Return (X, Y) of the center of cell containing provided text 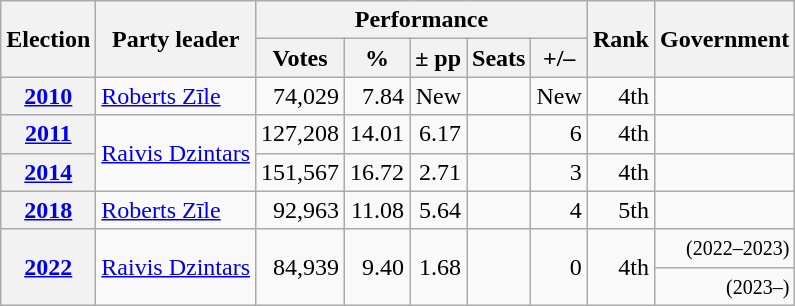
Performance (422, 20)
6 (559, 134)
Government (724, 39)
Votes (300, 58)
92,963 (300, 210)
3 (559, 172)
Party leader (176, 39)
127,208 (300, 134)
Seats (499, 58)
5.64 (438, 210)
16.72 (378, 172)
± pp (438, 58)
6.17 (438, 134)
7.84 (378, 96)
0 (559, 267)
84,939 (300, 267)
151,567 (300, 172)
11.08 (378, 210)
74,029 (300, 96)
2.71 (438, 172)
2014 (48, 172)
5th (620, 210)
% (378, 58)
2011 (48, 134)
1.68 (438, 267)
(2022–2023) (724, 248)
(2023–) (724, 286)
4 (559, 210)
2018 (48, 210)
Election (48, 39)
9.40 (378, 267)
2022 (48, 267)
+/– (559, 58)
14.01 (378, 134)
Rank (620, 39)
2010 (48, 96)
